For the text-containing cell, return its midpoint in [x, y] coordinate format. 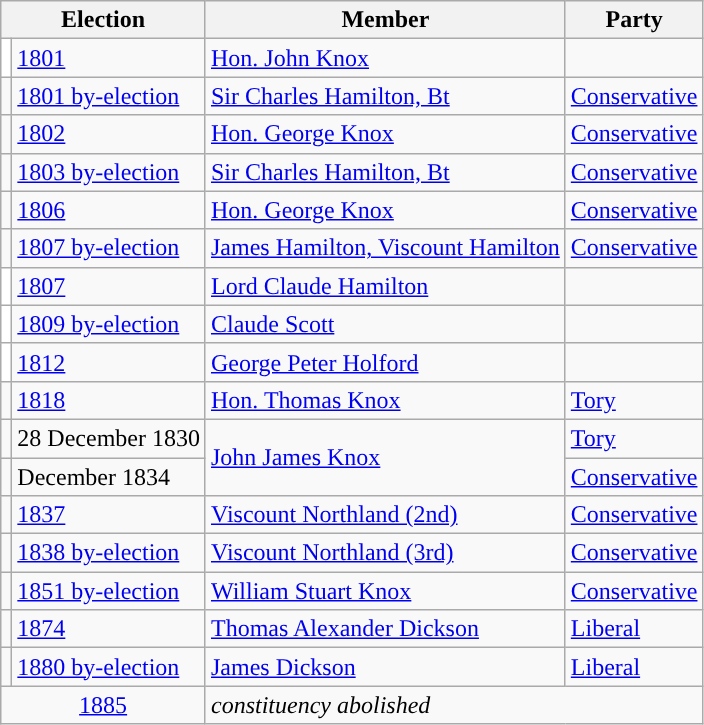
1874 [109, 629]
1801 [109, 58]
James Hamilton, Viscount Hamilton [385, 248]
1803 by-election [109, 172]
Election [104, 20]
John James Knox [385, 457]
1807 by-election [109, 248]
Hon. John Knox [385, 58]
1838 by-election [109, 553]
George Peter Holford [385, 362]
Viscount Northland (3rd) [385, 553]
James Dickson [385, 667]
1837 [109, 515]
William Stuart Knox [385, 591]
December 1834 [109, 477]
Hon. Thomas Knox [385, 400]
constituency abolished [454, 705]
1801 by-election [109, 96]
1812 [109, 362]
1885 [104, 705]
Lord Claude Hamilton [385, 286]
1818 [109, 400]
1806 [109, 210]
Party [634, 20]
1880 by-election [109, 667]
1851 by-election [109, 591]
Thomas Alexander Dickson [385, 629]
28 December 1830 [109, 438]
1809 by-election [109, 324]
1807 [109, 286]
Member [385, 20]
1802 [109, 134]
Viscount Northland (2nd) [385, 515]
Claude Scott [385, 324]
